Locate the cell with the specified text and output its [X, Y] center coordinate. 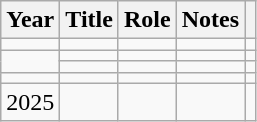
Role [147, 20]
Notes [210, 20]
2025 [30, 102]
Title [90, 20]
Year [30, 20]
